For the text-containing cell, return its midpoint in [X, Y] coordinate format. 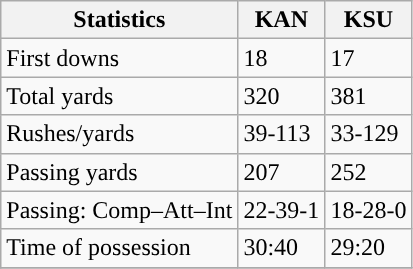
207 [282, 172]
18-28-0 [368, 210]
Time of possession [120, 248]
Rushes/yards [120, 134]
39-113 [282, 134]
17 [368, 58]
30:40 [282, 248]
Total yards [120, 96]
252 [368, 172]
33-129 [368, 134]
KAN [282, 20]
KSU [368, 20]
Statistics [120, 20]
381 [368, 96]
First downs [120, 58]
18 [282, 58]
Passing: Comp–Att–Int [120, 210]
29:20 [368, 248]
Passing yards [120, 172]
320 [282, 96]
22-39-1 [282, 210]
